Determine the (X, Y) coordinate at the center of the cell enclosing the given text.  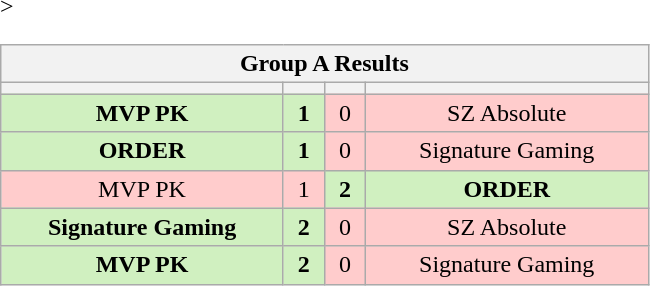
Group A Results (324, 64)
